For the text-containing cell, return its midpoint in (x, y) coordinate format. 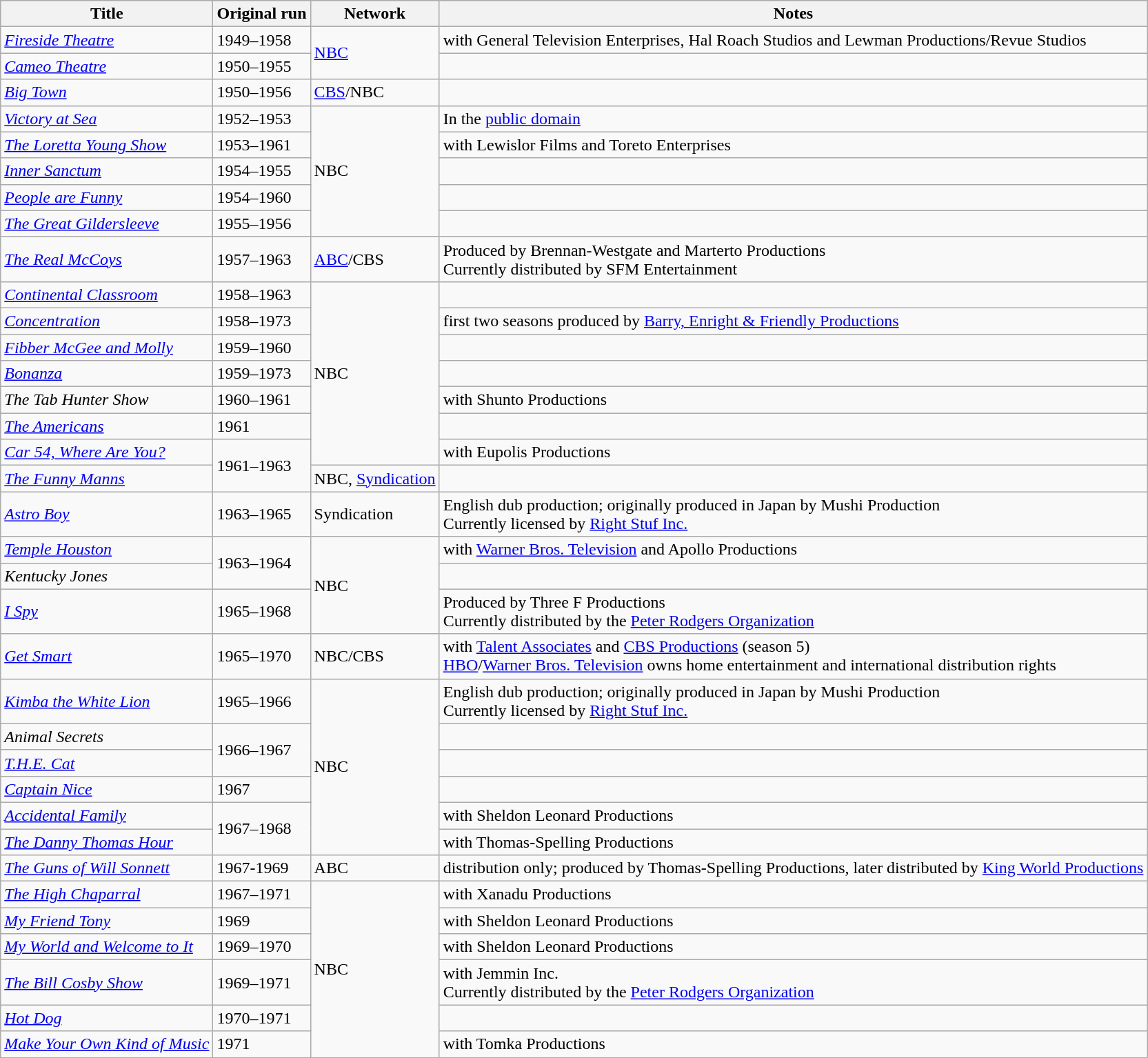
Astro Boy (107, 515)
1971 (262, 1044)
1954–1960 (262, 197)
1967–1968 (262, 828)
1967–1971 (262, 895)
Temple Houston (107, 550)
1949–1958 (262, 40)
Produced by Three F ProductionsCurrently distributed by the Peter Rodgers Organization (793, 611)
Get Smart (107, 657)
with Lewislor Films and Toreto Enterprises (793, 145)
Big Town (107, 92)
with Thomas-Spelling Productions (793, 842)
1961–1963 (262, 466)
with Talent Associates and CBS Productions (season 5)HBO/Warner Bros. Television owns home entertainment and international distribution rights (793, 657)
1952–1953 (262, 119)
Concentration (107, 321)
NBC/CBS (375, 657)
1957–1963 (262, 259)
Hot Dog (107, 1018)
1958–1973 (262, 321)
with Jemmin Inc.Currently distributed by the Peter Rodgers Organization (793, 982)
1965–1968 (262, 611)
distribution only; produced by Thomas-Spelling Productions, later distributed by King World Productions (793, 868)
1963–1965 (262, 515)
My World and Welcome to It (107, 947)
The Great Gildersleeve (107, 223)
with Eupolis Productions (793, 452)
The Americans (107, 426)
ABC/CBS (375, 259)
Bonanza (107, 374)
Produced by Brennan-Westgate and Marterto ProductionsCurrently distributed by SFM Entertainment (793, 259)
1965–1966 (262, 701)
Fireside Theatre (107, 40)
ABC (375, 868)
Inner Sanctum (107, 171)
The High Chaparral (107, 895)
first two seasons produced by Barry, Enright & Friendly Productions (793, 321)
with Xanadu Productions (793, 895)
Syndication (375, 515)
T.H.E. Cat (107, 763)
with General Television Enterprises, Hal Roach Studios and Lewman Productions/Revue Studios (793, 40)
Continental Classroom (107, 295)
Accidental Family (107, 815)
The Danny Thomas Hour (107, 842)
Make Your Own Kind of Music (107, 1044)
Car 54, Where Are You? (107, 452)
1970–1971 (262, 1018)
NBC, Syndication (375, 479)
1963–1964 (262, 563)
Original run (262, 14)
The Tab Hunter Show (107, 400)
1966–1967 (262, 750)
Victory at Sea (107, 119)
Captain Nice (107, 789)
1965–1970 (262, 657)
1954–1955 (262, 171)
1969–1971 (262, 982)
In the public domain (793, 119)
1950–1956 (262, 92)
The Real McCoys (107, 259)
1953–1961 (262, 145)
with Shunto Productions (793, 400)
Kentucky Jones (107, 576)
English dub production; originally produced in Japan by Mushi Production Currently licensed by Right Stuf Inc. (793, 701)
1967 (262, 789)
Animal Secrets (107, 737)
with Tomka Productions (793, 1044)
The Funny Manns (107, 479)
Cameo Theatre (107, 66)
My Friend Tony (107, 921)
Kimba the White Lion (107, 701)
The Guns of Will Sonnett (107, 868)
Network (375, 14)
Fibber McGee and Molly (107, 347)
Notes (793, 14)
1955–1956 (262, 223)
People are Funny (107, 197)
I Spy (107, 611)
1961 (262, 426)
1967-1969 (262, 868)
1969–1970 (262, 947)
1959–1973 (262, 374)
1958–1963 (262, 295)
1960–1961 (262, 400)
CBS/NBC (375, 92)
1959–1960 (262, 347)
Title (107, 14)
1969 (262, 921)
with Warner Bros. Television and Apollo Productions (793, 550)
English dub production; originally produced in Japan by Mushi ProductionCurrently licensed by Right Stuf Inc. (793, 515)
1950–1955 (262, 66)
The Bill Cosby Show (107, 982)
The Loretta Young Show (107, 145)
